Pinpoint the cell where the given text exists, returning its (x, y) midpoint coordinate. 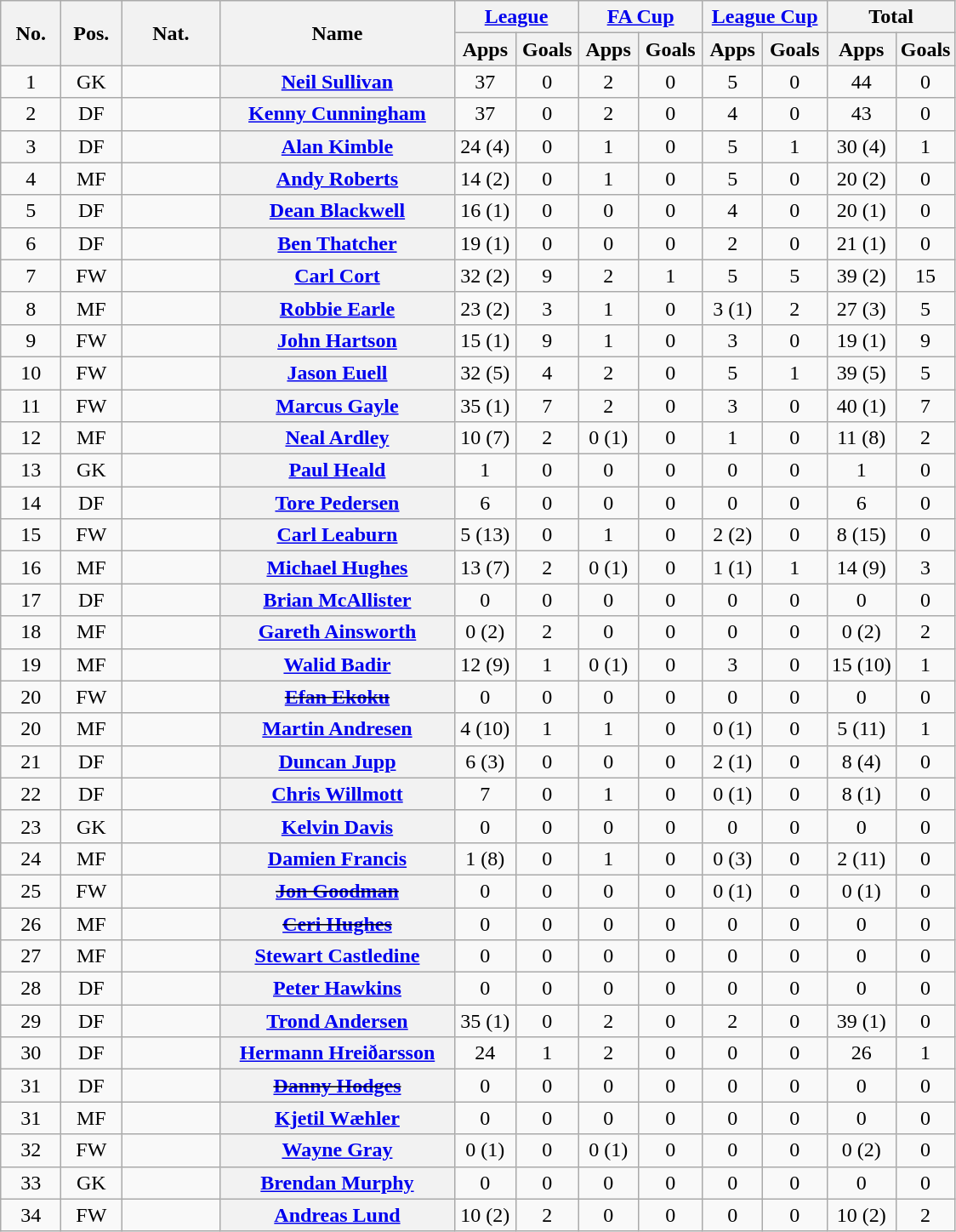
19 (31, 664)
10 (31, 373)
2 (1) (732, 761)
8 (31, 308)
32 (31, 1150)
5 (13) (485, 535)
6 (3) (485, 761)
1 (1) (732, 568)
Danny Hodges (337, 1086)
21 (1) (861, 243)
18 (31, 632)
Name (337, 33)
14 (9) (861, 568)
25 (31, 891)
Brendan Murphy (337, 1183)
1 (8) (485, 858)
12 (9) (485, 664)
Trond Andersen (337, 1021)
Michael Hughes (337, 568)
15 (10) (861, 664)
2 (11) (861, 858)
John Hartson (337, 340)
8 (4) (861, 761)
10 (7) (485, 438)
27 (3) (861, 308)
Chris Willmott (337, 794)
15 (1) (485, 340)
12 (31, 438)
39 (1) (861, 1021)
32 (2) (485, 276)
Alan Kimble (337, 146)
No. (31, 33)
Stewart Castledine (337, 956)
8 (15) (861, 535)
Tore Pedersen (337, 503)
FA Cup (640, 17)
Jason Euell (337, 373)
Robbie Earle (337, 308)
Carl Leaburn (337, 535)
Ceri Hughes (337, 923)
33 (31, 1183)
Jon Goodman (337, 891)
Dean Blackwell (337, 211)
Martin Andresen (337, 729)
39 (5) (861, 373)
20 (2) (861, 179)
League (516, 17)
0 (3) (732, 858)
16 (31, 568)
Wayne Gray (337, 1150)
39 (2) (861, 276)
Carl Cort (337, 276)
Walid Badir (337, 664)
Neal Ardley (337, 438)
32 (5) (485, 373)
Andreas Lund (337, 1215)
5 (11) (861, 729)
Neil Sullivan (337, 82)
Pos. (92, 33)
8 (1) (861, 794)
Kenny Cunningham (337, 114)
22 (31, 794)
23 (31, 826)
43 (861, 114)
13 (31, 471)
Hermann Hreiðarsson (337, 1053)
14 (31, 503)
40 (1) (861, 406)
29 (31, 1021)
2 (2) (732, 535)
16 (1) (485, 211)
Peter Hawkins (337, 989)
Brian McAllister (337, 600)
Marcus Gayle (337, 406)
Duncan Jupp (337, 761)
21 (31, 761)
Ben Thatcher (337, 243)
28 (31, 989)
11 (31, 406)
Gareth Ainsworth (337, 632)
24 (4) (485, 146)
League Cup (765, 17)
11 (8) (861, 438)
Efan Ekoku (337, 697)
3 (1) (732, 308)
Nat. (171, 33)
14 (2) (485, 179)
27 (31, 956)
17 (31, 600)
Paul Heald (337, 471)
30 (4) (861, 146)
Kelvin Davis (337, 826)
23 (2) (485, 308)
20 (1) (861, 211)
13 (7) (485, 568)
4 (10) (485, 729)
44 (861, 82)
30 (31, 1053)
Damien Francis (337, 858)
34 (31, 1215)
Andy Roberts (337, 179)
Kjetil Wæhler (337, 1118)
Total (891, 17)
